Scan for the cell matching the given text and deliver its [x, y] coordinate at center. 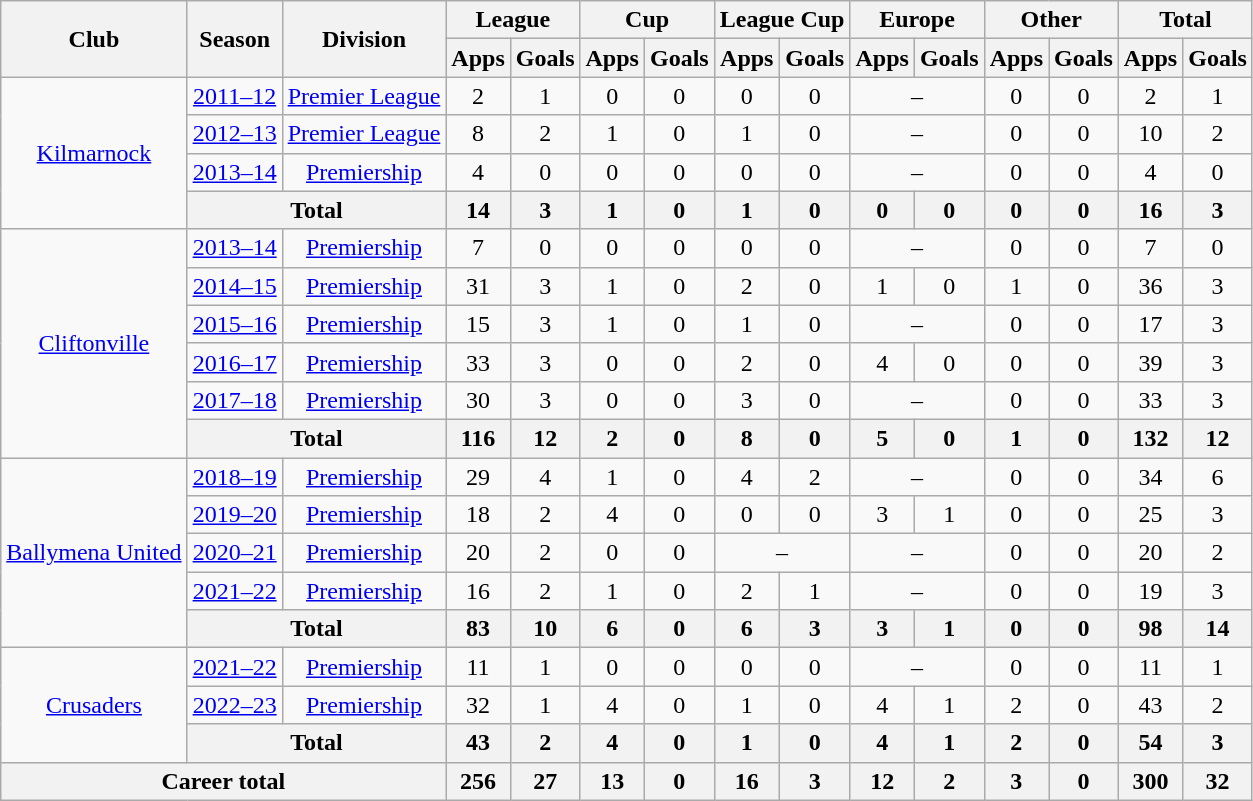
98 [1150, 629]
83 [478, 629]
2016–17 [234, 362]
2018–19 [234, 477]
27 [545, 781]
Europe [917, 20]
31 [478, 286]
Kilmarnock [94, 153]
13 [612, 781]
2015–16 [234, 324]
54 [1150, 743]
Cup [647, 20]
34 [1150, 477]
29 [478, 477]
19 [1150, 591]
2011–12 [234, 96]
30 [478, 400]
Ballymena United [94, 553]
300 [1150, 781]
Division [364, 39]
Club [94, 39]
15 [478, 324]
132 [1150, 438]
Other [1051, 20]
Season [234, 39]
Crusaders [94, 705]
Cliftonville [94, 343]
5 [882, 438]
League [513, 20]
25 [1150, 515]
2014–15 [234, 286]
Career total [224, 781]
League Cup [782, 20]
39 [1150, 362]
17 [1150, 324]
36 [1150, 286]
18 [478, 515]
2012–13 [234, 134]
256 [478, 781]
116 [478, 438]
2020–21 [234, 553]
2017–18 [234, 400]
2022–23 [234, 705]
2019–20 [234, 515]
